Pinpoint the cell where the given text exists, returning its [X, Y] midpoint coordinate. 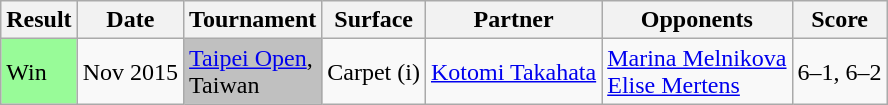
Score [840, 20]
Kotomi Takahata [513, 72]
Result [39, 20]
Taipei Open, Taiwan [253, 72]
Opponents [697, 20]
Nov 2015 [130, 72]
Date [130, 20]
6–1, 6–2 [840, 72]
Surface [374, 20]
Partner [513, 20]
Win [39, 72]
Marina Melnikova Elise Mertens [697, 72]
Carpet (i) [374, 72]
Tournament [253, 20]
